Return the (X, Y) coordinate for the center point of the cell that contains the specified text.  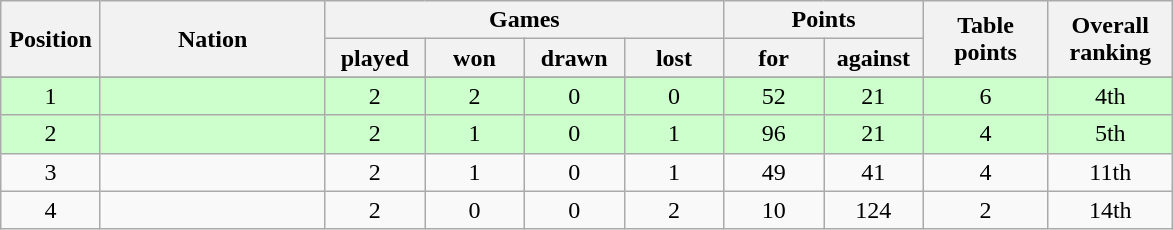
Games (524, 20)
lost (674, 58)
41 (874, 172)
14th (1110, 210)
Points (824, 20)
124 (874, 210)
played (375, 58)
Tablepoints (986, 39)
against (874, 58)
52 (774, 96)
Nation (212, 39)
drawn (574, 58)
4th (1110, 96)
3 (51, 172)
Position (51, 39)
10 (774, 210)
won (475, 58)
5th (1110, 134)
for (774, 58)
49 (774, 172)
6 (986, 96)
11th (1110, 172)
Overallranking (1110, 39)
96 (774, 134)
